Output the [x, y] coordinate of the center of the cell containing the given text.  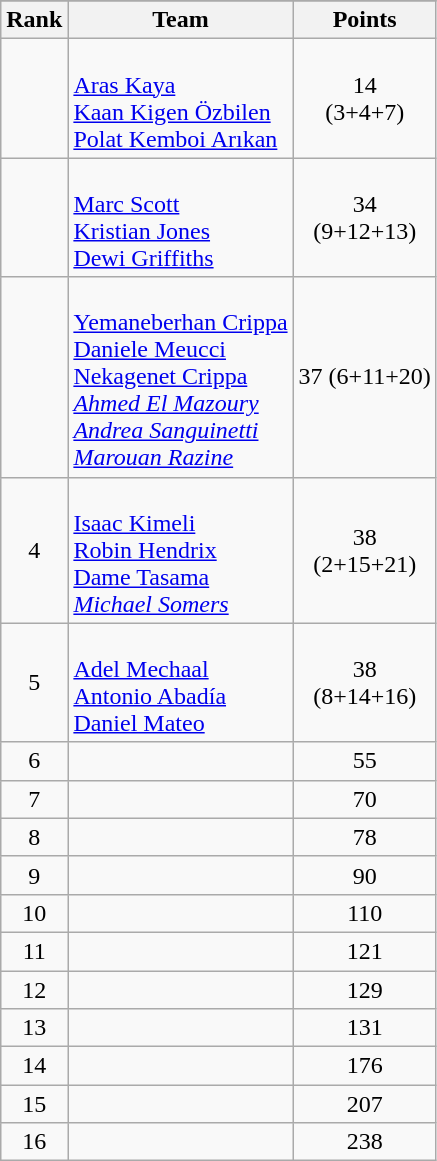
110 [364, 913]
55 [364, 761]
Isaac KimeliRobin HendrixDame TasamaMichael Somers [180, 550]
121 [364, 951]
7 [34, 799]
11 [34, 951]
38(2+15+21) [364, 550]
Adel MechaalAntonio AbadíaDaniel Mateo [180, 682]
15 [34, 1104]
Team [180, 20]
Rank [34, 20]
16 [34, 1142]
10 [34, 913]
78 [364, 837]
38(8+14+16) [364, 682]
129 [364, 989]
207 [364, 1104]
90 [364, 875]
238 [364, 1142]
14 [34, 1066]
34(9+12+13) [364, 218]
4 [34, 550]
Yemaneberhan CrippaDaniele MeucciNekagenet CrippaAhmed El MazouryAndrea SanguinettiMarouan Razine [180, 377]
14(3+4+7) [364, 98]
12 [34, 989]
6 [34, 761]
37 (6+11+20) [364, 377]
Marc ScottKristian JonesDewi Griffiths [180, 218]
Aras KayaKaan Kigen ÖzbilenPolat Kemboi Arıkan [180, 98]
176 [364, 1066]
70 [364, 799]
5 [34, 682]
131 [364, 1028]
Points [364, 20]
9 [34, 875]
13 [34, 1028]
8 [34, 837]
